Locate the cell with the specified text and output its (X, Y) center coordinate. 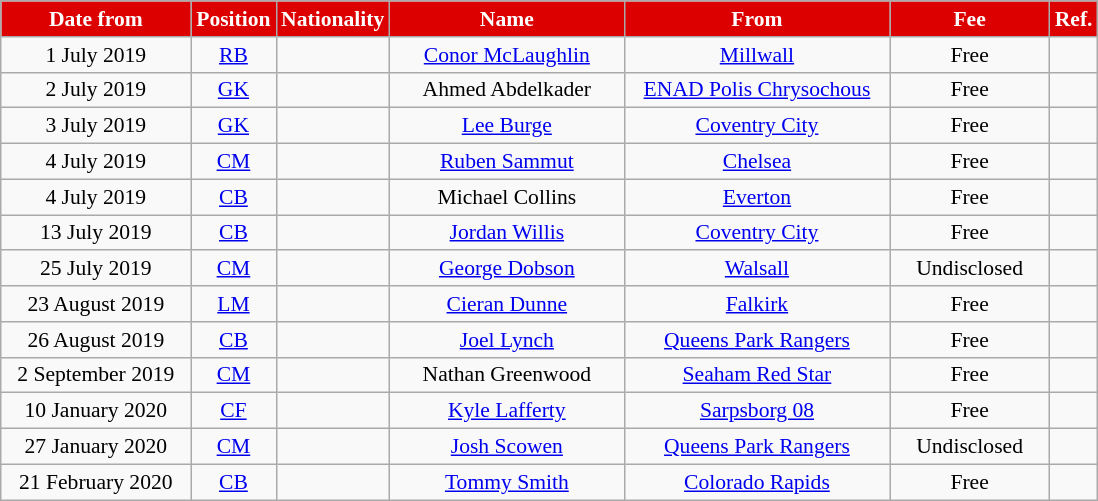
Name (506, 19)
27 January 2020 (96, 447)
21 February 2020 (96, 482)
Sarpsborg 08 (756, 411)
Josh Scowen (506, 447)
1 July 2019 (96, 55)
3 July 2019 (96, 126)
Ref. (1074, 19)
Joel Lynch (506, 340)
25 July 2019 (96, 269)
RB (234, 55)
10 January 2020 (96, 411)
Chelsea (756, 162)
From (756, 19)
Nathan Greenwood (506, 375)
Jordan Willis (506, 233)
CF (234, 411)
Fee (970, 19)
Ahmed Abdelkader (506, 90)
Michael Collins (506, 197)
13 July 2019 (96, 233)
2 July 2019 (96, 90)
Lee Burge (506, 126)
Date from (96, 19)
Cieran Dunne (506, 304)
Walsall (756, 269)
Conor McLaughlin (506, 55)
Millwall (756, 55)
Everton (756, 197)
Kyle Lafferty (506, 411)
Seaham Red Star (756, 375)
Position (234, 19)
Colorado Rapids (756, 482)
Falkirk (756, 304)
Nationality (332, 19)
2 September 2019 (96, 375)
Ruben Sammut (506, 162)
LM (234, 304)
26 August 2019 (96, 340)
George Dobson (506, 269)
Tommy Smith (506, 482)
ENAD Polis Chrysochous (756, 90)
23 August 2019 (96, 304)
